For the text-containing cell, return its midpoint in (x, y) coordinate format. 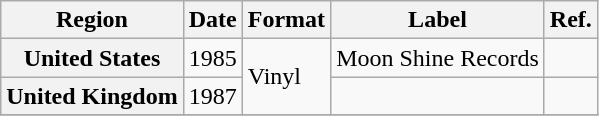
1987 (212, 96)
Format (286, 20)
Moon Shine Records (438, 58)
United Kingdom (92, 96)
Vinyl (286, 77)
Label (438, 20)
United States (92, 58)
Date (212, 20)
Region (92, 20)
Ref. (570, 20)
1985 (212, 58)
